Scan for the cell matching the given text and deliver its (X, Y) coordinate at center. 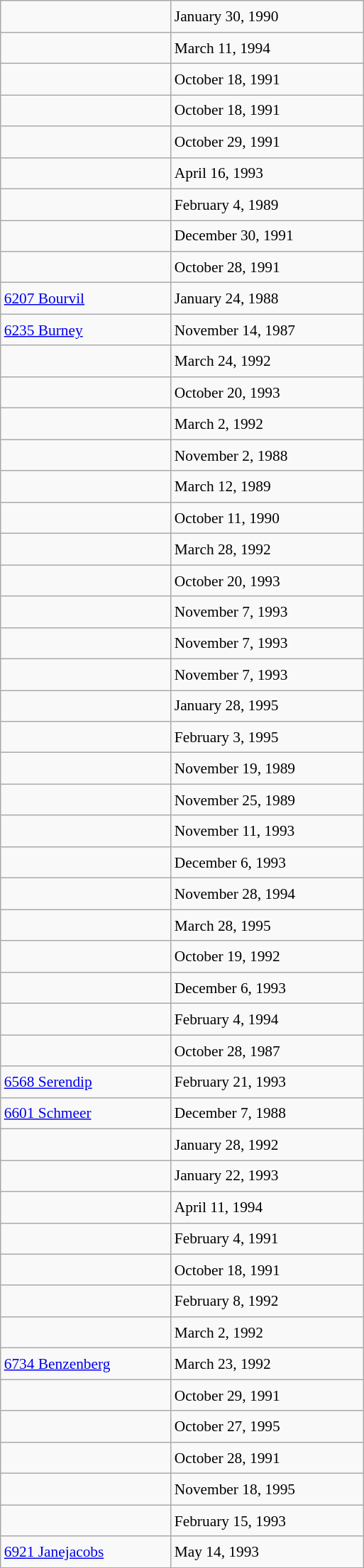
October 11, 1990 (267, 517)
6207 Bourvil (86, 298)
February 8, 1992 (267, 1301)
November 19, 1989 (267, 768)
6235 Burney (86, 330)
October 27, 1995 (267, 1426)
April 16, 1993 (267, 173)
6734 Benzenberg (86, 1364)
January 28, 1992 (267, 1144)
March 12, 1989 (267, 486)
January 28, 1995 (267, 706)
May 14, 1993 (267, 1552)
January 22, 1993 (267, 1176)
February 3, 1995 (267, 737)
December 30, 1991 (267, 236)
November 14, 1987 (267, 330)
March 11, 1994 (267, 47)
January 24, 1988 (267, 298)
March 24, 1992 (267, 361)
February 15, 1993 (267, 1521)
February 4, 1989 (267, 204)
January 30, 1990 (267, 16)
November 11, 1993 (267, 831)
February 21, 1993 (267, 1082)
October 28, 1987 (267, 1051)
6568 Serendip (86, 1082)
March 28, 1992 (267, 549)
February 4, 1994 (267, 1019)
6601 Schmeer (86, 1113)
April 11, 1994 (267, 1207)
November 2, 1988 (267, 455)
December 7, 1988 (267, 1113)
March 23, 1992 (267, 1364)
February 4, 1991 (267, 1238)
6921 Janejacobs (86, 1552)
November 25, 1989 (267, 800)
March 28, 1995 (267, 925)
November 28, 1994 (267, 894)
November 18, 1995 (267, 1489)
October 19, 1992 (267, 956)
